Capture the cell that displays the provided text and extract its (x, y) central coordinate. 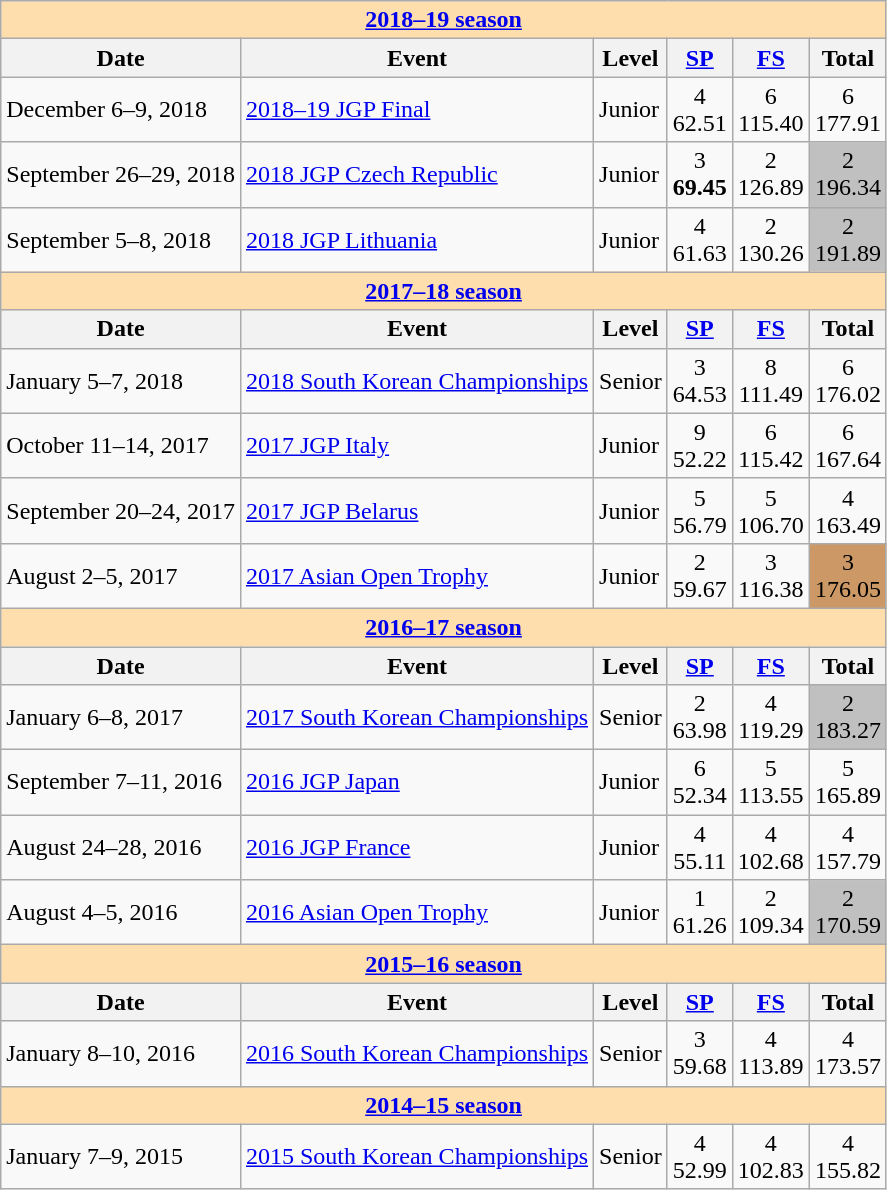
5 165.89 (848, 782)
2018 South Korean Championships (416, 380)
October 11–14, 2017 (121, 446)
2018 JGP Czech Republic (416, 174)
2 191.89 (848, 240)
6 115.40 (770, 110)
2017–18 season (444, 291)
9 52.22 (700, 446)
2 196.34 (848, 174)
January 6–8, 2017 (121, 718)
2014–15 season (444, 1105)
2 130.26 (770, 240)
2016 South Korean Championships (416, 1054)
September 26–29, 2018 (121, 174)
3 69.45 (700, 174)
4 61.63 (700, 240)
January 7–9, 2015 (121, 1156)
2016 JGP France (416, 848)
January 5–7, 2018 (121, 380)
2015–16 season (444, 964)
December 6–9, 2018 (121, 110)
4 173.57 (848, 1054)
6 115.42 (770, 446)
2016–17 season (444, 627)
2 59.67 (700, 576)
4 163.49 (848, 510)
2017 JGP Belarus (416, 510)
2 126.89 (770, 174)
4 62.51 (700, 110)
4 119.29 (770, 718)
September 5–8, 2018 (121, 240)
6 52.34 (700, 782)
September 7–11, 2016 (121, 782)
August 2–5, 2017 (121, 576)
3 176.05 (848, 576)
3 64.53 (700, 380)
September 20–24, 2017 (121, 510)
August 4–5, 2016 (121, 912)
2017 South Korean Championships (416, 718)
2015 South Korean Championships (416, 1156)
6 167.64 (848, 446)
2016 Asian Open Trophy (416, 912)
4 157.79 (848, 848)
4 155.82 (848, 1156)
2 183.27 (848, 718)
August 24–28, 2016 (121, 848)
2018 JGP Lithuania (416, 240)
January 8–10, 2016 (121, 1054)
4 102.68 (770, 848)
2018–19 JGP Final (416, 110)
4 102.83 (770, 1156)
5 56.79 (700, 510)
2 63.98 (700, 718)
3 59.68 (700, 1054)
6 177.91 (848, 110)
5 106.70 (770, 510)
2017 JGP Italy (416, 446)
1 61.26 (700, 912)
5 113.55 (770, 782)
2018–19 season (444, 20)
2017 Asian Open Trophy (416, 576)
2 170.59 (848, 912)
4 55.11 (700, 848)
2016 JGP Japan (416, 782)
6 176.02 (848, 380)
2 109.34 (770, 912)
4 52.99 (700, 1156)
3 116.38 (770, 576)
4 113.89 (770, 1054)
8 111.49 (770, 380)
